Return (x, y) of the center of cell containing provided text 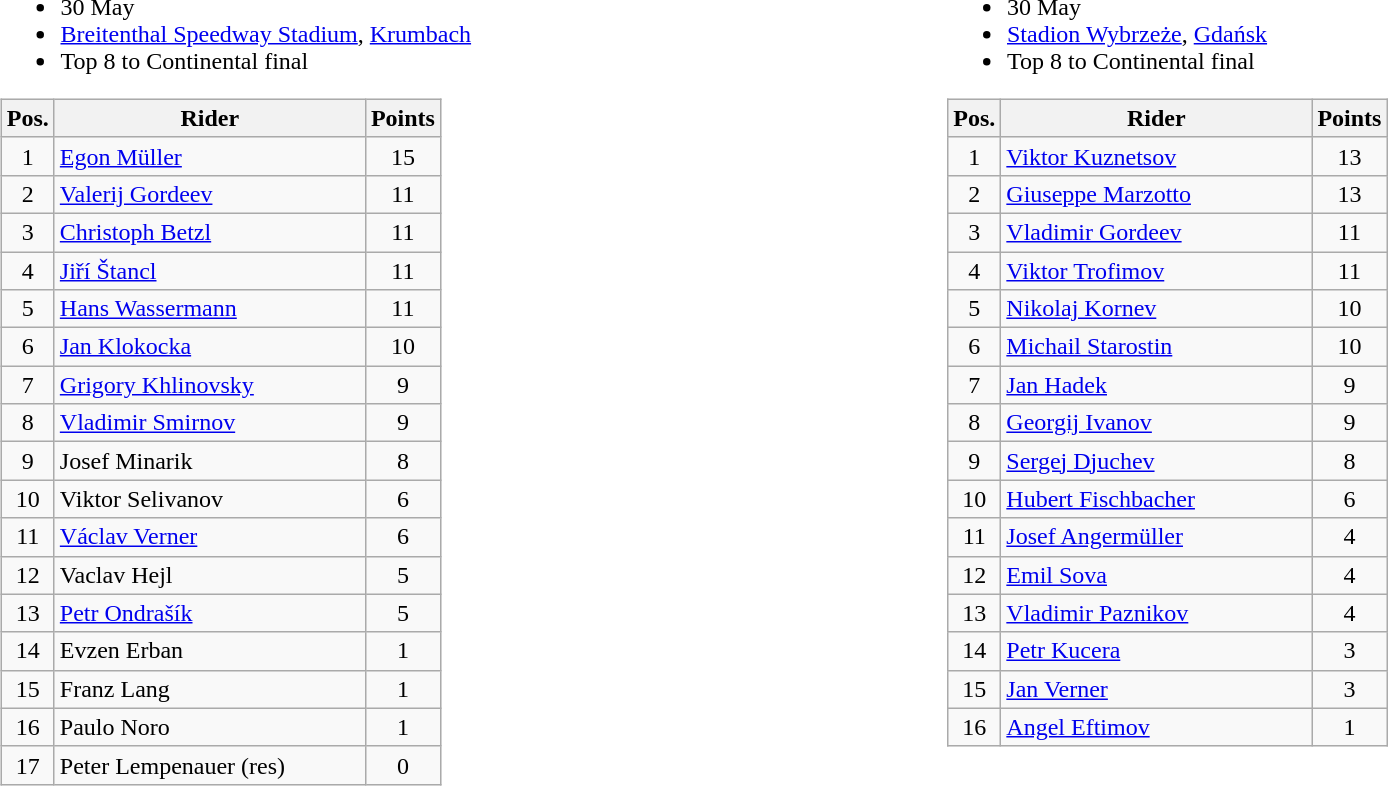
Vladimir Smirnov (210, 423)
Giuseppe Marzotto (1156, 194)
Vladimir Gordeev (1156, 232)
Jan Hadek (1156, 385)
Valerij Gordeev (210, 194)
Evzen Erban (210, 651)
Josef Minarik (210, 461)
Emil Sova (1156, 575)
17 (28, 765)
Grigory Khlinovsky (210, 385)
Franz Lang (210, 689)
Josef Angermüller (1156, 537)
Václav Verner (210, 537)
Viktor Kuznetsov (1156, 156)
Peter Lempenauer (res) (210, 765)
Jan Klokocka (210, 347)
Jiří Štancl (210, 271)
Viktor Trofimov (1156, 271)
Michail Starostin (1156, 347)
Georgij Ivanov (1156, 423)
Petr Kucera (1156, 651)
Egon Müller (210, 156)
Vaclav Hejl (210, 575)
Hans Wassermann (210, 309)
Paulo Noro (210, 727)
Nikolaj Kornev (1156, 309)
Sergej Djuchev (1156, 461)
Vladimir Paznikov (1156, 613)
0 (402, 765)
Angel Eftimov (1156, 727)
Jan Verner (1156, 689)
Hubert Fischbacher (1156, 499)
Petr Ondrašík (210, 613)
Viktor Selivanov (210, 499)
Christoph Betzl (210, 232)
